Provide the [x, y] coordinate of the cell's center where the given text is located.  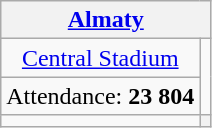
Central Stadium [100, 58]
Attendance: 23 804 [100, 96]
Almaty [106, 20]
